Return the [x, y] coordinate for the center point of the cell that contains the specified text.  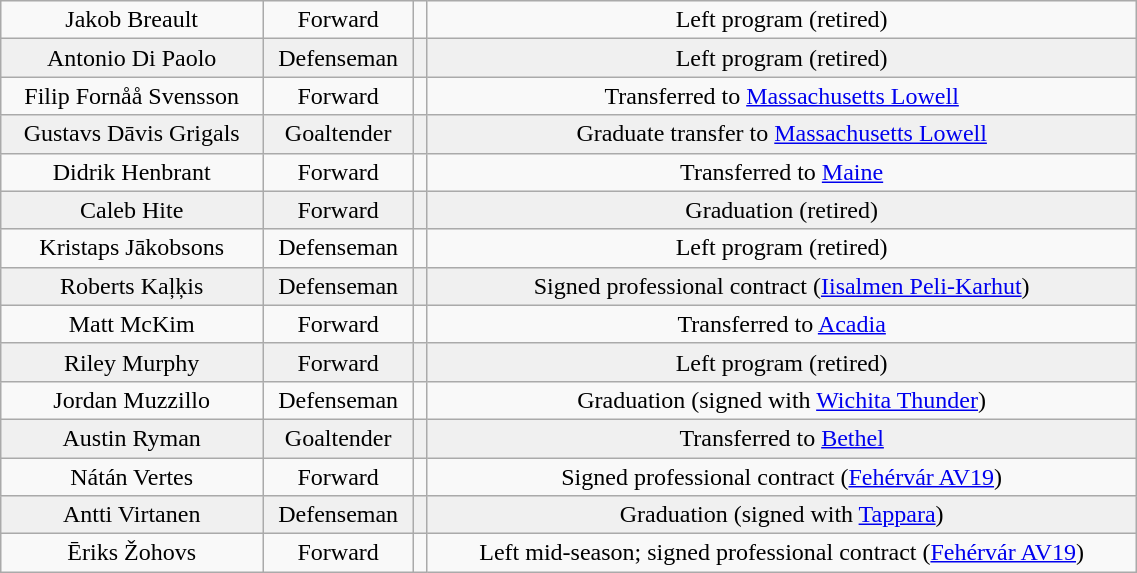
Gustavs Dāvis Grigals [132, 134]
Graduate transfer to Massachusetts Lowell [781, 134]
Transferred to Massachusetts Lowell [781, 96]
Ēriks Žohovs [132, 553]
Antti Virtanen [132, 515]
Austin Ryman [132, 438]
Kristaps Jākobsons [132, 248]
Signed professional contract (Iisalmen Peli-Karhut) [781, 286]
Antonio Di Paolo [132, 58]
Matt McKim [132, 324]
Riley Murphy [132, 362]
Graduation (retired) [781, 210]
Filip Fornåå Svensson [132, 96]
Transferred to Bethel [781, 438]
Jordan Muzzillo [132, 400]
Jakob Breault [132, 20]
Roberts Kaļķis [132, 286]
Didrik Henbrant [132, 172]
Left mid-season; signed professional contract (Fehérvár AV19) [781, 553]
Graduation (signed with Tappara) [781, 515]
Signed professional contract (Fehérvár AV19) [781, 477]
Caleb Hite [132, 210]
Transferred to Maine [781, 172]
Graduation (signed with Wichita Thunder) [781, 400]
Transferred to Acadia [781, 324]
Nátán Vertes [132, 477]
